Find where the given text appears and provide that cell's center as [x, y] coordinate. 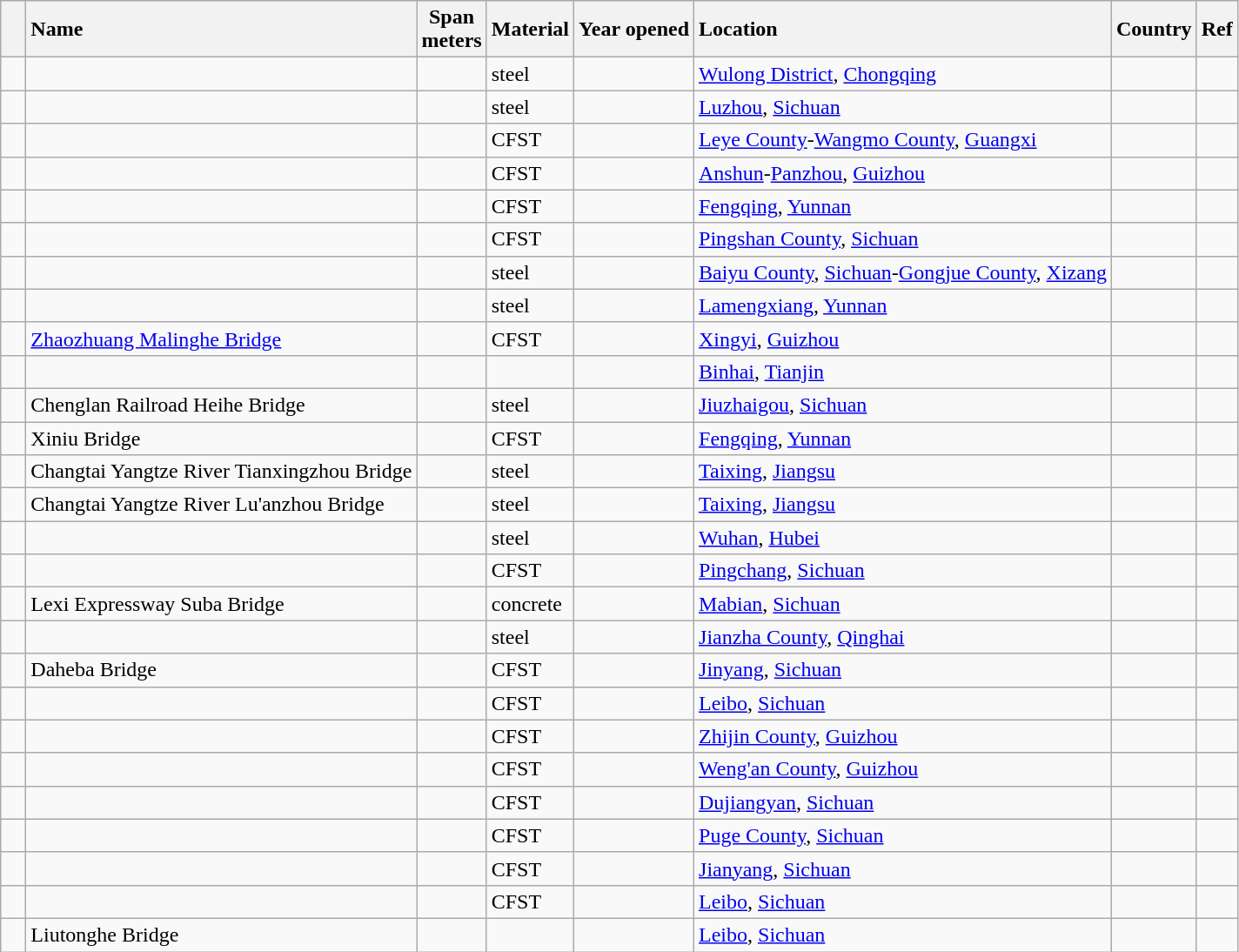
Xiniu Bridge [221, 438]
Wuhan, Hubei [903, 538]
Name [221, 30]
Leye County-Wangmo County, Guangxi [903, 140]
Spanmeters [452, 30]
Liutonghe Bridge [221, 935]
Zhaozhuang Malinghe Bridge [221, 339]
Zhijin County, Guizhou [903, 736]
Xingyi, Guizhou [903, 339]
Jianzha County, Qinghai [903, 637]
Binhai, Tianjin [903, 372]
Country [1154, 30]
Year opened [634, 30]
Lamengxiang, Yunnan [903, 305]
Luzhou, Sichuan [903, 107]
Jinyang, Sichuan [903, 670]
Material [530, 30]
Mabian, Sichuan [903, 604]
Changtai Yangtze River Lu'anzhou Bridge [221, 505]
Lexi Expressway Suba Bridge [221, 604]
Anshun-Panzhou, Guizhou [903, 173]
Chenglan Railroad Heihe Bridge [221, 405]
Daheba Bridge [221, 670]
Weng'an County, Guizhou [903, 769]
Pingshan County, Sichuan [903, 239]
Baiyu County, Sichuan-Gongjue County, Xizang [903, 272]
concrete [530, 604]
Jianyang, Sichuan [903, 868]
Ref [1216, 30]
Jiuzhaigou, Sichuan [903, 405]
Pingchang, Sichuan [903, 571]
Changtai Yangtze River Tianxingzhou Bridge [221, 472]
Wulong District, Chongqing [903, 74]
Location [903, 30]
Dujiangyan, Sichuan [903, 802]
Puge County, Sichuan [903, 835]
